For the text-containing cell, return its midpoint in (X, Y) coordinate format. 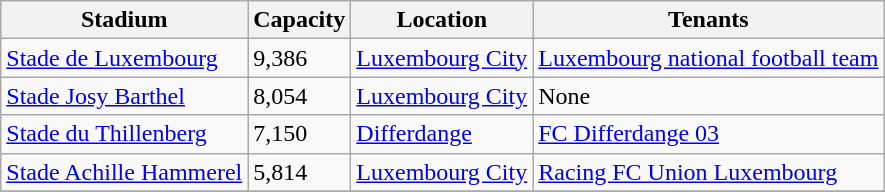
Capacity (300, 20)
9,386 (300, 58)
None (708, 96)
Tenants (708, 20)
Racing FC Union Luxembourg (708, 172)
Location (442, 20)
Luxembourg national football team (708, 58)
7,150 (300, 134)
Differdange (442, 134)
Stadium (124, 20)
FC Differdange 03 (708, 134)
Stade Josy Barthel (124, 96)
Stade de Luxembourg (124, 58)
8,054 (300, 96)
Stade du Thillenberg (124, 134)
Stade Achille Hammerel (124, 172)
5,814 (300, 172)
